Determine the (X, Y) coordinate at the center of the cell enclosing the given text.  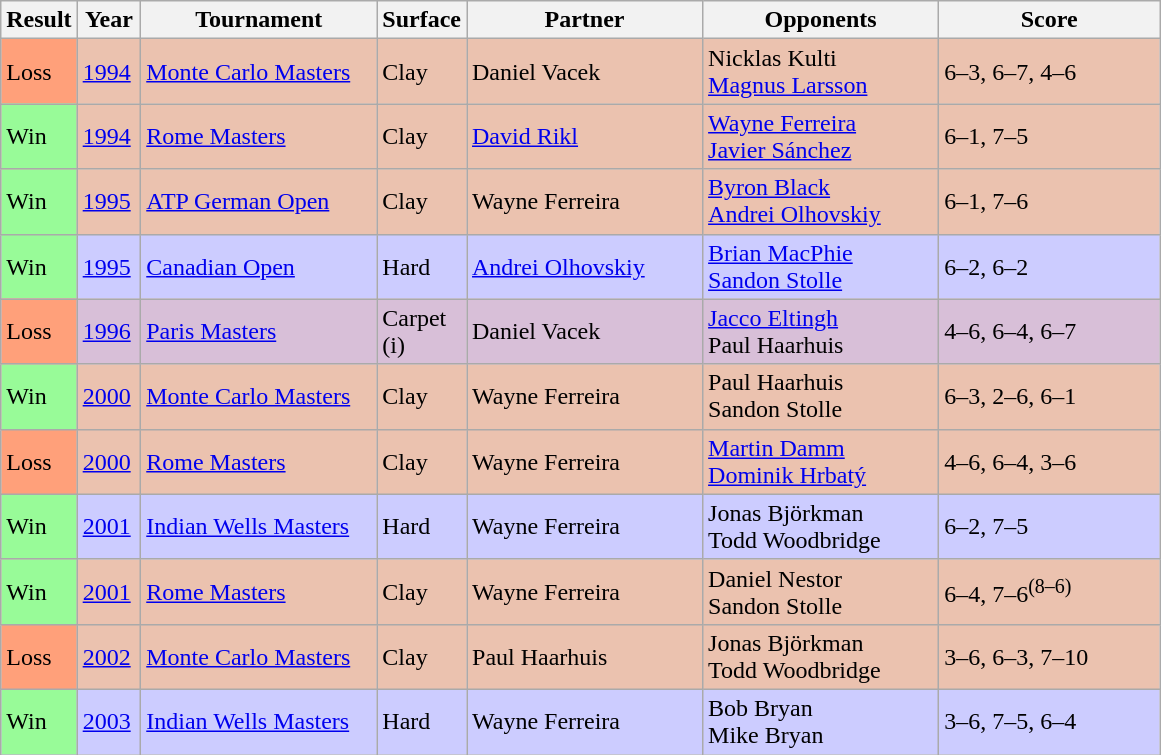
Carpet (i) (422, 332)
3–6, 7–5, 6–4 (1050, 722)
Martin Damm Dominik Hrbatý (821, 462)
Andrei Olhovskiy (584, 266)
Canadian Open (259, 266)
Year (109, 20)
Tournament (259, 20)
Surface (422, 20)
Paris Masters (259, 332)
Jacco Eltingh Paul Haarhuis (821, 332)
6–2, 7–5 (1050, 526)
Brian MacPhie Sandon Stolle (821, 266)
2003 (109, 722)
6–4, 7–6(8–6) (1050, 592)
4–6, 6–4, 3–6 (1050, 462)
6–3, 2–6, 6–1 (1050, 396)
1996 (109, 332)
Opponents (821, 20)
6–1, 7–6 (1050, 202)
6–1, 7–5 (1050, 136)
6–2, 6–2 (1050, 266)
Daniel Nestor Sandon Stolle (821, 592)
Partner (584, 20)
3–6, 6–3, 7–10 (1050, 656)
2002 (109, 656)
Nicklas Kulti Magnus Larsson (821, 72)
Paul Haarhuis Sandon Stolle (821, 396)
4–6, 6–4, 6–7 (1050, 332)
Result (39, 20)
Paul Haarhuis (584, 656)
David Rikl (584, 136)
Score (1050, 20)
ATP German Open (259, 202)
Bob Bryan Mike Bryan (821, 722)
Byron Black Andrei Olhovskiy (821, 202)
6–3, 6–7, 4–6 (1050, 72)
Wayne Ferreira Javier Sánchez (821, 136)
